For the text-containing cell, return its midpoint in [x, y] coordinate format. 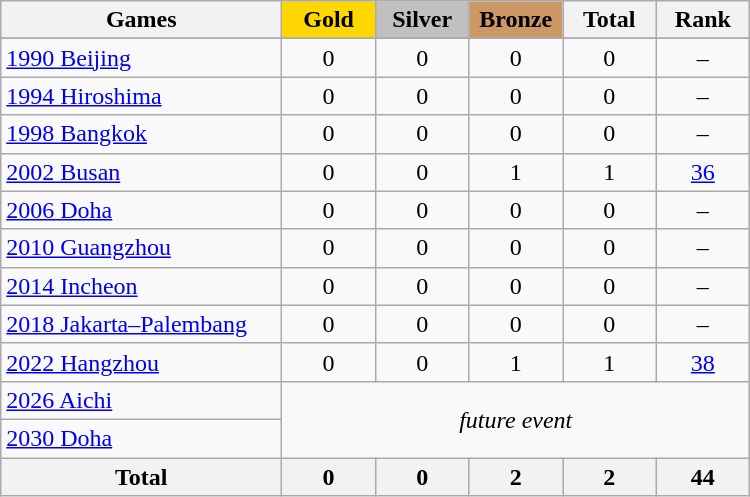
Silver [422, 20]
1994 Hiroshima [142, 96]
Bronze [516, 20]
38 [703, 362]
2030 Doha [142, 438]
1990 Beijing [142, 58]
2002 Busan [142, 172]
2022 Hangzhou [142, 362]
Games [142, 20]
2006 Doha [142, 210]
2014 Incheon [142, 286]
1998 Bangkok [142, 134]
2026 Aichi [142, 400]
Rank [703, 20]
36 [703, 172]
2018 Jakarta–Palembang [142, 324]
Gold [329, 20]
future event [516, 419]
2010 Guangzhou [142, 248]
44 [703, 477]
